Output the [x, y] coordinate of the center of the cell containing the given text.  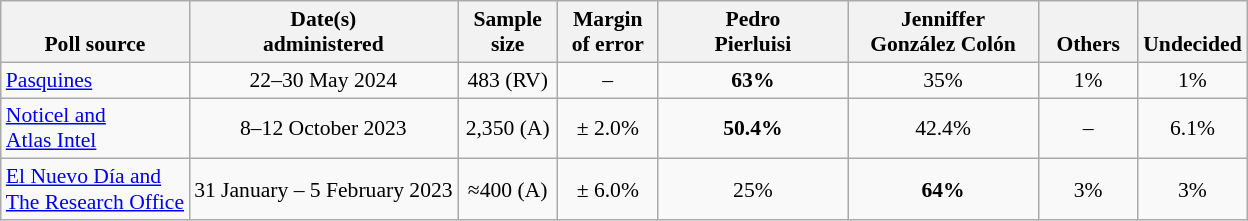
Undecided [1192, 32]
± 2.0% [608, 128]
42.4% [943, 128]
JennifferGonzález Colón [943, 32]
22–30 May 2024 [324, 80]
Others [1088, 32]
2,350 (A) [508, 128]
Pasquines [95, 80]
483 (RV) [508, 80]
Noticel and Atlas Intel [95, 128]
Samplesize [508, 32]
25% [753, 190]
63% [753, 80]
35% [943, 80]
Date(s)administered [324, 32]
Marginof error [608, 32]
PedroPierluisi [753, 32]
Poll source [95, 32]
50.4% [753, 128]
31 January – 5 February 2023 [324, 190]
64% [943, 190]
6.1% [1192, 128]
± 6.0% [608, 190]
8–12 October 2023 [324, 128]
≈400 (A) [508, 190]
El Nuevo Día and The Research Office [95, 190]
